Scan for the cell matching the given text and deliver its [X, Y] coordinate at center. 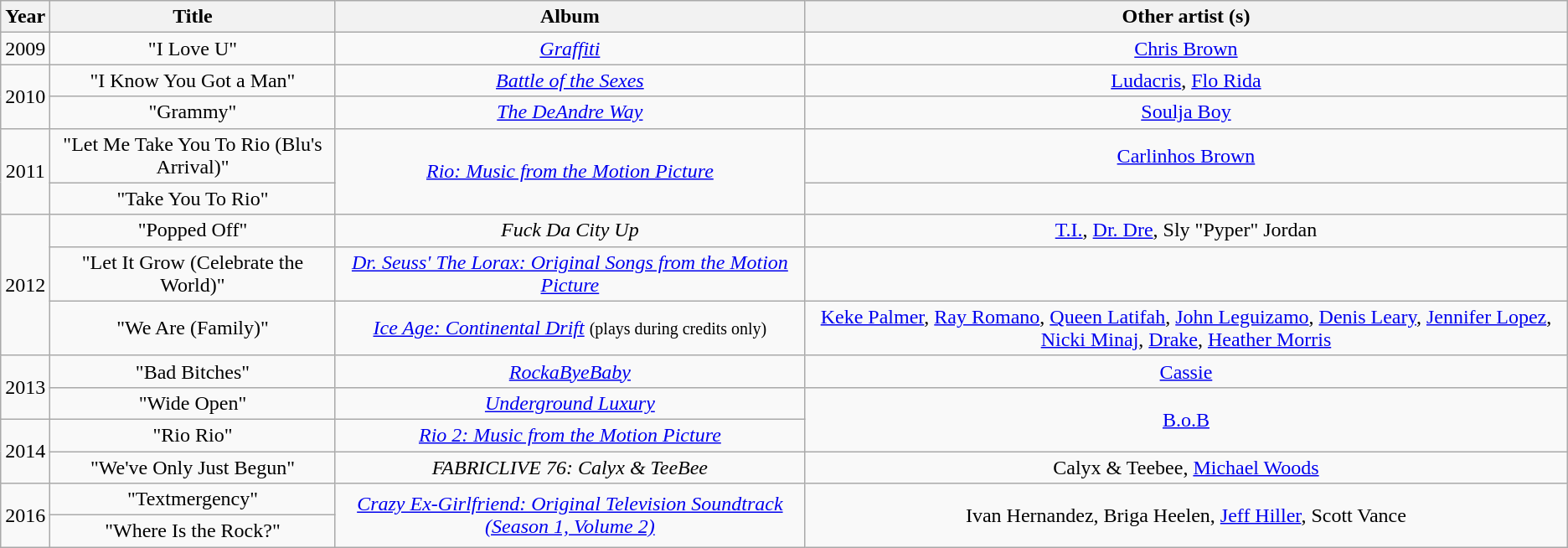
Rio: Music from the Motion Picture [570, 171]
Year [25, 17]
"I Know You Got a Man" [193, 80]
"Textmergency" [193, 499]
"Let Me Take You To Rio (Blu's Arrival)" [193, 156]
"Popped Off" [193, 230]
"Bad Bitches" [193, 371]
2013 [25, 387]
"I Love U" [193, 49]
2009 [25, 49]
RockaByeBaby [570, 371]
Calyx & Teebee, Michael Woods [1186, 467]
"Take You To Rio" [193, 199]
2011 [25, 171]
"Let It Grow (Celebrate the World)" [193, 273]
The DeAndre Way [570, 112]
"Where Is the Rock?" [193, 531]
Ice Age: Continental Drift (plays during credits only) [570, 328]
Dr. Seuss' The Lorax: Original Songs from the Motion Picture [570, 273]
"Wide Open" [193, 403]
Carlinhos Brown [1186, 156]
"We Are (Family)" [193, 328]
Rio 2: Music from the Motion Picture [570, 435]
Other artist (s) [1186, 17]
Graffiti [570, 49]
Ludacris, Flo Rida [1186, 80]
T.I., Dr. Dre, Sly "Pyper" Jordan [1186, 230]
Ivan Hernandez, Briga Heelen, Jeff Hiller, Scott Vance [1186, 515]
Chris Brown [1186, 49]
Battle of the Sexes [570, 80]
"We've Only Just Begun" [193, 467]
Album [570, 17]
2014 [25, 451]
Fuck Da City Up [570, 230]
"Grammy" [193, 112]
Soulja Boy [1186, 112]
2016 [25, 515]
Keke Palmer, Ray Romano, Queen Latifah, John Leguizamo, Denis Leary, Jennifer Lopez, Nicki Minaj, Drake, Heather Morris [1186, 328]
Crazy Ex-Girlfriend: Original Television Soundtrack (Season 1, Volume 2) [570, 515]
FABRICLIVE 76: Calyx & TeeBee [570, 467]
B.o.B [1186, 419]
2012 [25, 285]
"Rio Rio" [193, 435]
Cassie [1186, 371]
Underground Luxury [570, 403]
Title [193, 17]
2010 [25, 96]
